Detect which cell encompasses the target text, then output its (x, y) center coordinate. 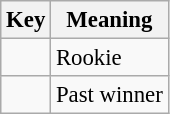
Past winner (110, 95)
Rookie (110, 58)
Key (26, 20)
Meaning (110, 20)
